Find where the given text appears and provide that cell's center as [x, y] coordinate. 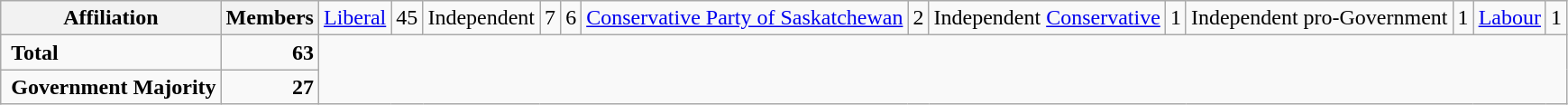
Affiliation [111, 18]
63 [270, 52]
Members [270, 18]
27 [270, 87]
Conservative Party of Saskatchewan [745, 18]
Independent [481, 18]
45 [408, 18]
Labour [1509, 18]
6 [572, 18]
Independent pro-Government [1319, 18]
Independent Conservative [1047, 18]
2 [918, 18]
Liberal [354, 18]
7 [550, 18]
Government Majority [111, 87]
Total [111, 52]
